Provide the (X, Y) coordinate of the cell's center where the given text is located.  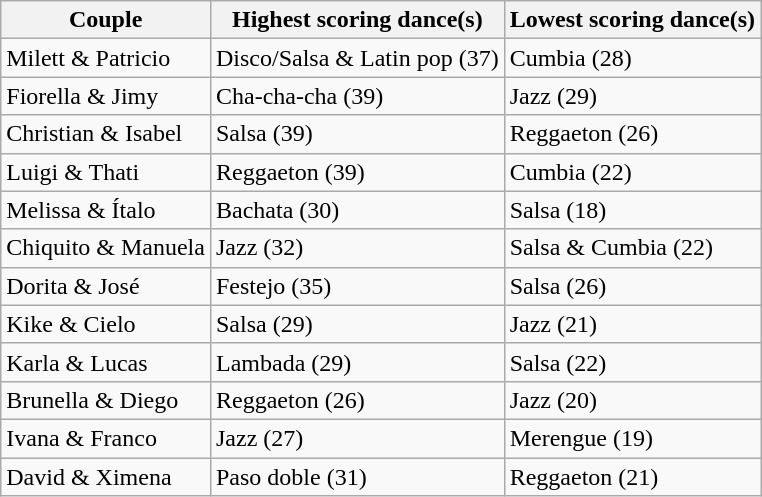
Christian & Isabel (106, 134)
Milett & Patricio (106, 58)
Jazz (29) (632, 96)
Ivana & Franco (106, 438)
Reggaeton (21) (632, 477)
Merengue (19) (632, 438)
Chiquito & Manuela (106, 248)
Cumbia (28) (632, 58)
Fiorella & Jimy (106, 96)
Jazz (21) (632, 324)
Salsa (18) (632, 210)
Bachata (30) (357, 210)
Melissa & Ítalo (106, 210)
Brunella & Diego (106, 400)
Festejo (35) (357, 286)
Jazz (27) (357, 438)
Kike & Cielo (106, 324)
Luigi & Thati (106, 172)
Salsa (39) (357, 134)
Salsa (22) (632, 362)
Paso doble (31) (357, 477)
Disco/Salsa & Latin pop (37) (357, 58)
Lowest scoring dance(s) (632, 20)
Lambada (29) (357, 362)
Cumbia (22) (632, 172)
Salsa (29) (357, 324)
Highest scoring dance(s) (357, 20)
Jazz (20) (632, 400)
Couple (106, 20)
Salsa & Cumbia (22) (632, 248)
Salsa (26) (632, 286)
Jazz (32) (357, 248)
Karla & Lucas (106, 362)
Dorita & José (106, 286)
Cha-cha-cha (39) (357, 96)
David & Ximena (106, 477)
Reggaeton (39) (357, 172)
